For the text-containing cell, return its midpoint in (X, Y) coordinate format. 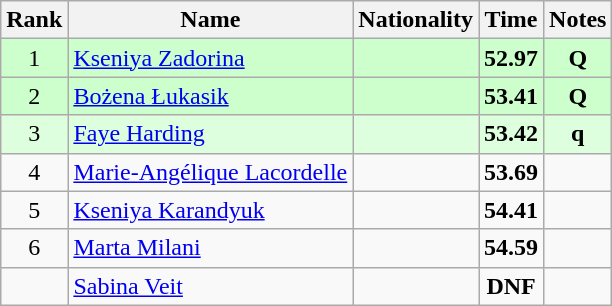
Marta Milani (210, 248)
54.59 (512, 248)
Time (512, 20)
Nationality (416, 20)
DNF (512, 286)
6 (34, 248)
3 (34, 134)
53.41 (512, 96)
Sabina Veit (210, 286)
Bożena Łukasik (210, 96)
4 (34, 172)
52.97 (512, 58)
53.42 (512, 134)
Notes (578, 20)
Rank (34, 20)
Name (210, 20)
Marie-Angélique Lacordelle (210, 172)
Faye Harding (210, 134)
53.69 (512, 172)
5 (34, 210)
Kseniya Karandyuk (210, 210)
1 (34, 58)
2 (34, 96)
54.41 (512, 210)
Kseniya Zadorina (210, 58)
q (578, 134)
